Determine the [X, Y] coordinate at the center of the cell enclosing the given text.  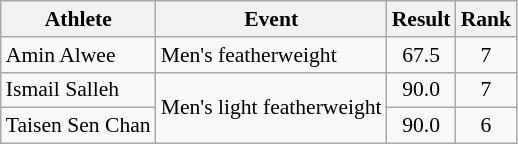
Taisen Sen Chan [78, 126]
Athlete [78, 19]
Amin Alwee [78, 55]
Event [272, 19]
Men's featherweight [272, 55]
Men's light featherweight [272, 108]
6 [486, 126]
Ismail Salleh [78, 90]
67.5 [422, 55]
Rank [486, 19]
Result [422, 19]
